Return (x, y) of the center of cell containing provided text 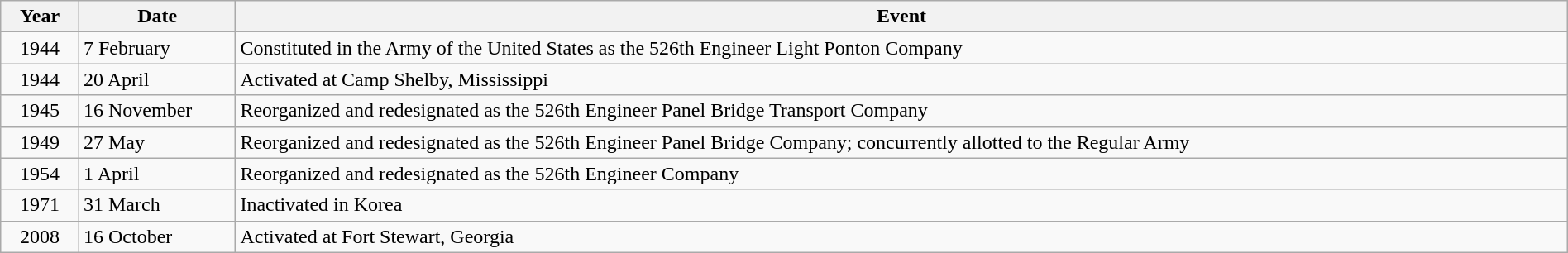
Activated at Fort Stewart, Georgia (901, 236)
7 February (157, 48)
Reorganized and redesignated as the 526th Engineer Panel Bridge Company; concurrently allotted to the Regular Army (901, 142)
Event (901, 17)
2008 (40, 236)
Date (157, 17)
Reorganized and redesignated as the 526th Engineer Company (901, 174)
Year (40, 17)
31 March (157, 205)
1954 (40, 174)
20 April (157, 79)
Activated at Camp Shelby, Mississippi (901, 79)
1945 (40, 111)
Constituted in the Army of the United States as the 526th Engineer Light Ponton Company (901, 48)
27 May (157, 142)
16 October (157, 236)
Inactivated in Korea (901, 205)
1949 (40, 142)
1971 (40, 205)
1 April (157, 174)
Reorganized and redesignated as the 526th Engineer Panel Bridge Transport Company (901, 111)
16 November (157, 111)
